Find where the given text appears and provide that cell's center as (x, y) coordinate. 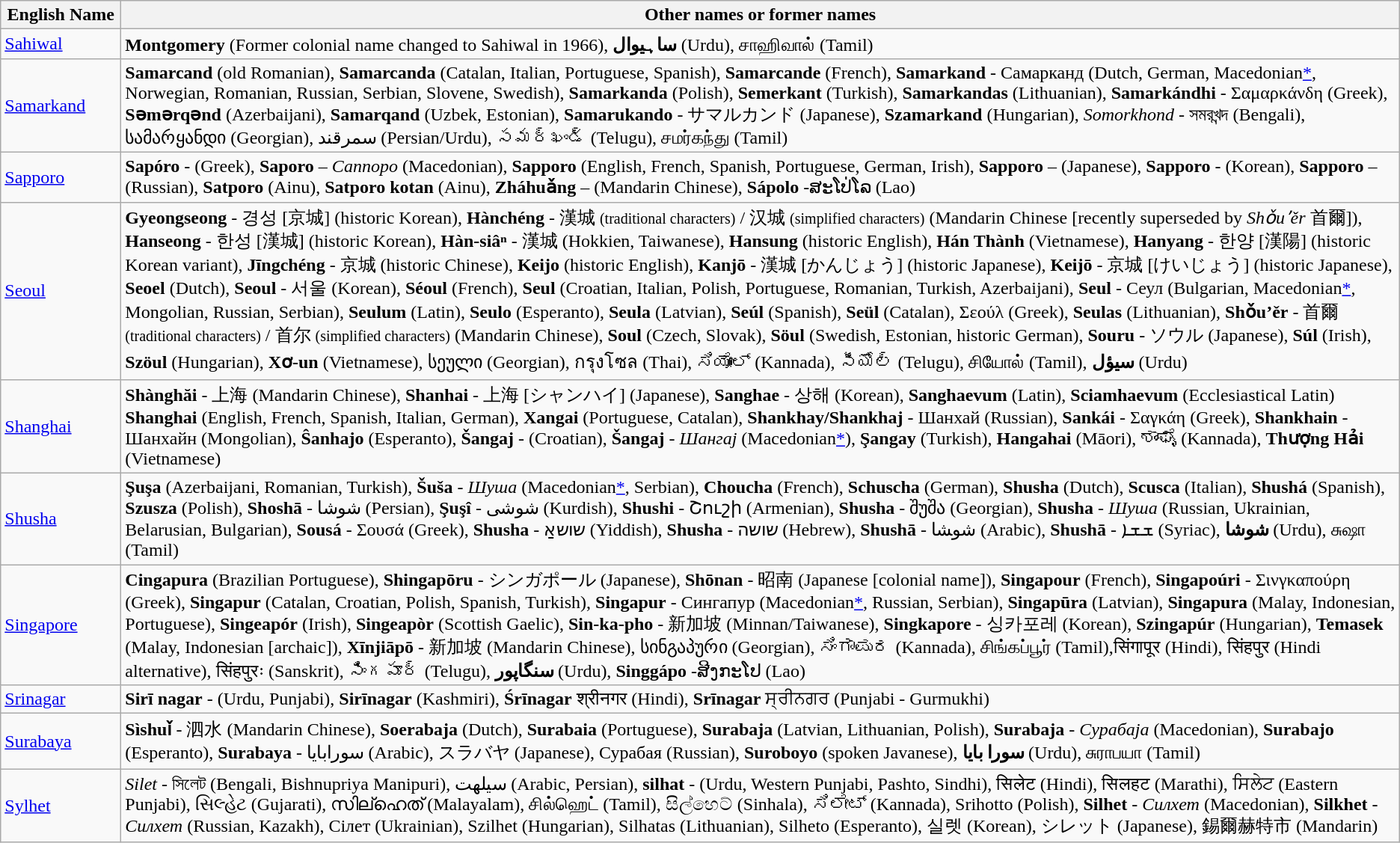
Sapporo (61, 177)
Montgomery (Former colonial name changed to Sahiwal in 1966), ساہیوال (Urdu), சாஹிவால் (Tamil) (760, 44)
Shusha (61, 519)
Sylhet (61, 806)
Seoul (61, 291)
Srinagar (61, 699)
Sirī nagar - (Urdu, Punjabi), Sirīnagar (Kashmiri), Śrīnagar श्रीनगर (Hindi), Srīnagar ਸ੍ਰੀਨਗਰ (Punjabi - Gurmukhi) (760, 699)
Shanghai (61, 426)
Singapore (61, 625)
Sahiwal (61, 44)
Samarkand (61, 105)
Surabaya (61, 741)
Other names or former names (760, 15)
English Name (61, 15)
